Return (x, y) of the center of cell containing provided text 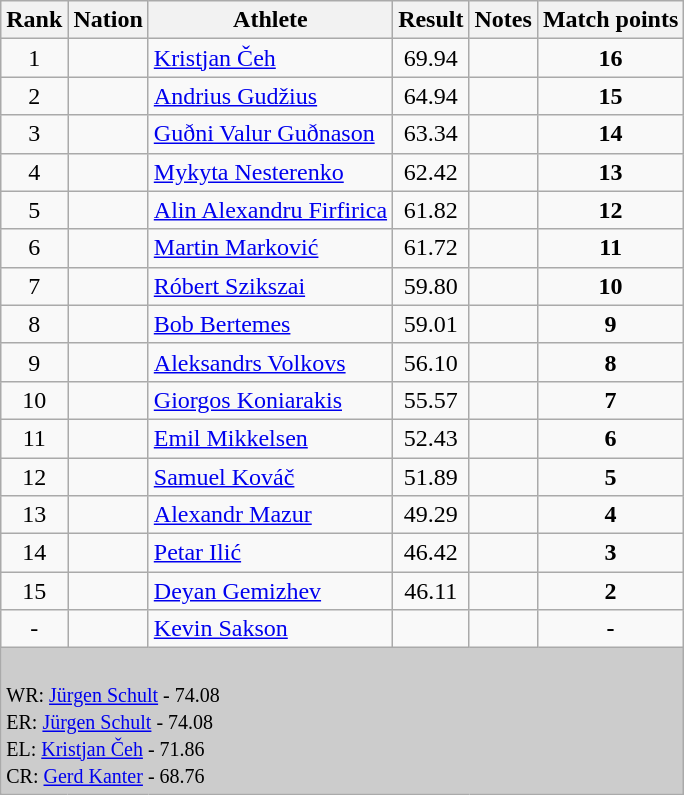
Nation (108, 20)
Samuel Kováč (270, 477)
59.01 (431, 324)
69.94 (431, 58)
Result (431, 20)
Andrius Gudžius (270, 96)
Giorgos Koniarakis (270, 400)
Athlete (270, 20)
Kristjan Čeh (270, 58)
16 (610, 58)
63.34 (431, 134)
Rank (34, 20)
64.94 (431, 96)
Kevin Sakson (270, 629)
Deyan Gemizhev (270, 591)
46.42 (431, 553)
46.11 (431, 591)
Mykyta Nesterenko (270, 172)
Róbert Szikszai (270, 286)
Martin Marković (270, 248)
Guðni Valur Guðnason (270, 134)
61.82 (431, 210)
Petar Ilić (270, 553)
56.10 (431, 362)
Alexandr Mazur (270, 515)
Aleksandrs Volkovs (270, 362)
55.57 (431, 400)
Bob Bertemes (270, 324)
Notes (503, 20)
WR: Jürgen Schult - 74.08ER: Jürgen Schult - 74.08 EL: Kristjan Čeh - 71.86CR: Gerd Kanter - 68.76 (342, 721)
Emil Mikkelsen (270, 438)
Match points (610, 20)
62.42 (431, 172)
51.89 (431, 477)
Alin Alexandru Firfirica (270, 210)
52.43 (431, 438)
49.29 (431, 515)
61.72 (431, 248)
1 (34, 58)
59.80 (431, 286)
